Provide the (X, Y) coordinate of the cell's center where the given text is located.  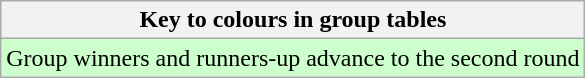
Group winners and runners-up advance to the second round (293, 58)
Key to colours in group tables (293, 20)
